Pinpoint the cell where the given text exists, returning its [X, Y] midpoint coordinate. 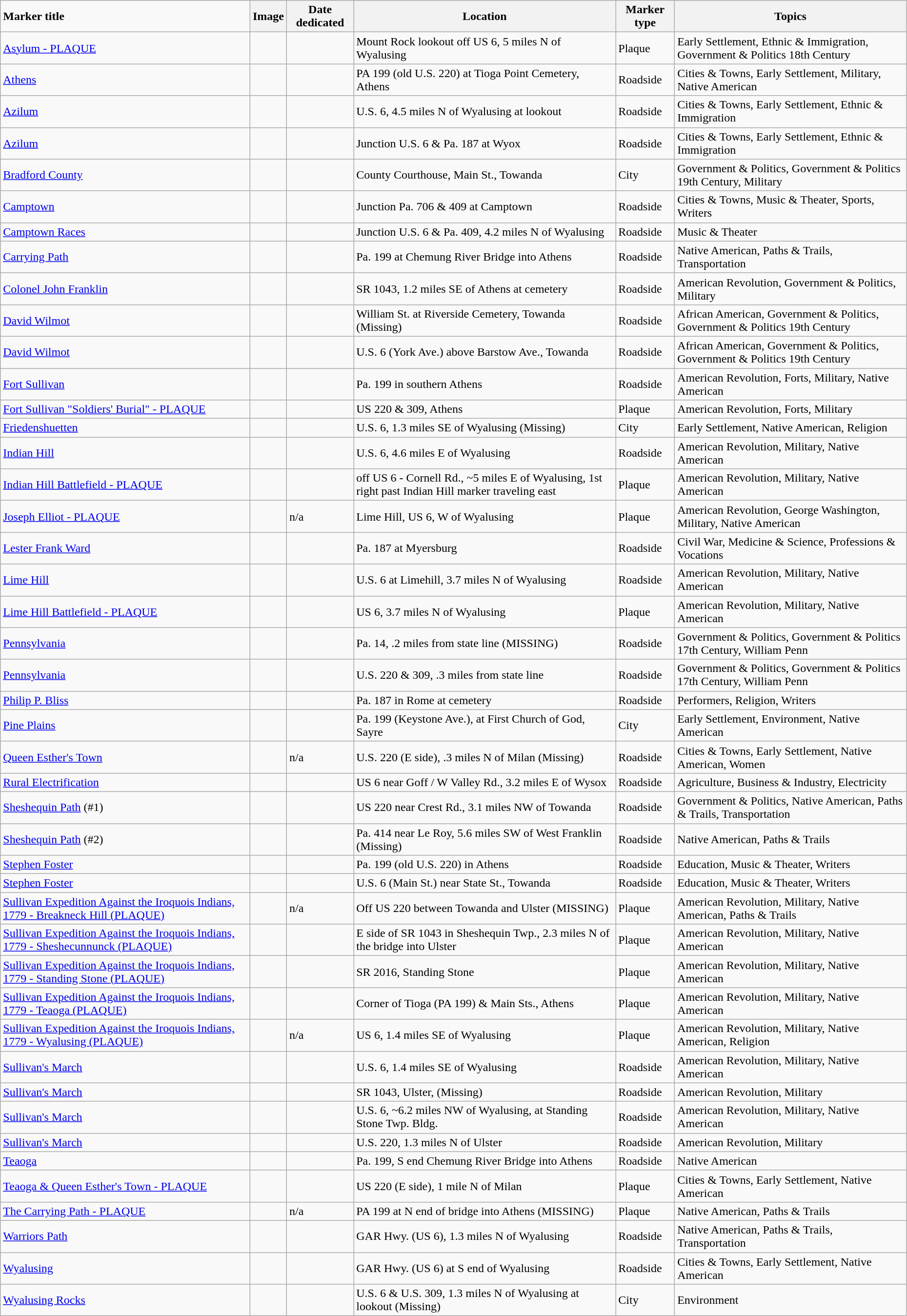
Pa. 414 near Le Roy, 5.6 miles SW of West Franklin (Missing) [485, 839]
Lime Hill [125, 580]
Pa. 199, S end Chemung River Bridge into Athens [485, 1161]
U.S. 6 & U.S. 309, 1.3 miles N of Wyalusing at lookout (Missing) [485, 1300]
The Carrying Path - PLAQUE [125, 1211]
Friedenshuetten [125, 428]
American Revolution, Military, Native American, Paths & Trails [790, 909]
Agriculture, Business & Industry, Electricity [790, 782]
Wyalusing [125, 1268]
US 6 near Goff / W Valley Rd., 3.2 miles E of Wysox [485, 782]
Wyalusing Rocks [125, 1300]
U.S. 6, 4.5 miles N of Wyalusing at lookout [485, 111]
off US 6 - Cornell Rd., ~5 miles E of Wyalusing, 1st right past Indian Hill marker traveling east [485, 485]
PA 199 (old U.S. 220) at Tioga Point Cemetery, Athens [485, 80]
U.S. 220 (E side), .3 miles N of Milan (Missing) [485, 757]
Fort Sullivan [125, 384]
Performers, Religion, Writers [790, 700]
Indian Hill Battlefield - PLAQUE [125, 485]
U.S. 220, 1.3 miles N of Ulster [485, 1142]
GAR Hwy. (US 6) at S end of Wyalusing [485, 1268]
Marker type [645, 17]
Junction U.S. 6 & Pa. 187 at Wyox [485, 143]
US 220 & 309, Athens [485, 409]
US 6, 3.7 miles N of Wyalusing [485, 612]
American Revolution, George Washington, Military, Native American [790, 516]
Image [268, 17]
Philip P. Bliss [125, 700]
U.S. 6 (Main St.) near State St., Towanda [485, 883]
PA 199 at N end of bridge into Athens (MISSING) [485, 1211]
Sullivan Expedition Against the Iroquois Indians, 1779 - Breakneck Hill (PLAQUE) [125, 909]
Camptown Races [125, 232]
Corner of Tioga (PA 199) & Main Sts., Athens [485, 1003]
Teaoga [125, 1161]
Camptown [125, 207]
U.S. 220 & 309, .3 miles from state line [485, 675]
Pa. 199 in southern Athens [485, 384]
US 6, 1.4 miles SE of Wyalusing [485, 1035]
Indian Hill [125, 453]
SR 2016, Standing Stone [485, 972]
SR 1043, 1.2 miles SE of Athens at cemetery [485, 289]
Government & Politics, Native American, Paths & Trails, Transportation [790, 807]
American Revolution, Forts, Military [790, 409]
Early Settlement, Ethnic & Immigration, Government & Politics 18th Century [790, 48]
Junction U.S. 6 & Pa. 409, 4.2 miles N of Wyalusing [485, 232]
U.S. 6, ~6.2 miles NW of Wyalusing, at Standing Stone Twp. Bldg. [485, 1117]
Early Settlement, Native American, Religion [790, 428]
American Revolution, Military, Native American, Religion [790, 1035]
Early Settlement, Environment, Native American [790, 725]
GAR Hwy. (US 6), 1.3 miles N of Wyalusing [485, 1236]
Lester Frank Ward [125, 548]
Music & Theater [790, 232]
American Revolution, Forts, Military, Native American [790, 384]
Sullivan Expedition Against the Iroquois Indians, 1779 - Sheshecunnunck (PLAQUE) [125, 940]
U.S. 6 (York Ave.) above Barstow Ave., Towanda [485, 352]
Rural Electrification [125, 782]
Lime Hill, US 6, W of Wyalusing [485, 516]
Pa. 187 at Myersburg [485, 548]
U.S. 6, 1.3 miles SE of Wyalusing (Missing) [485, 428]
Bradford County [125, 175]
Pa. 199 (Keystone Ave.), at First Church of God, Sayre [485, 725]
Cities & Towns, Early Settlement, Native American, Women [790, 757]
SR 1043, Ulster, (Missing) [485, 1092]
Sullivan Expedition Against the Iroquois Indians, 1779 - Teaoga (PLAQUE) [125, 1003]
Joseph Elliot - PLAQUE [125, 516]
Teaoga & Queen Esther's Town - PLAQUE [125, 1186]
Pa. 14, .2 miles from state line (MISSING) [485, 643]
Topics [790, 17]
Government & Politics, Government & Politics 19th Century, Military [790, 175]
William St. at Riverside Cemetery, Towanda (Missing) [485, 320]
Queen Esther's Town [125, 757]
U.S. 6, 4.6 miles E of Wyalusing [485, 453]
U.S. 6, 1.4 miles SE of Wyalusing [485, 1067]
Mount Rock lookout off US 6, 5 miles N of Wyalusing [485, 48]
Pa. 199 at Chemung River Bridge into Athens [485, 257]
Cities & Towns, Music & Theater, Sports, Writers [790, 207]
County Courthouse, Main St., Towanda [485, 175]
Carrying Path [125, 257]
Environment [790, 1300]
Fort Sullivan "Soldiers' Burial" - PLAQUE [125, 409]
Native American [790, 1161]
Colonel John Franklin [125, 289]
American Revolution, Government & Politics, Military [790, 289]
Off US 220 between Towanda and Ulster (MISSING) [485, 909]
Sullivan Expedition Against the Iroquois Indians, 1779 - Wyalusing (PLAQUE) [125, 1035]
Athens [125, 80]
Marker title [125, 17]
Asylum - PLAQUE [125, 48]
Civil War, Medicine & Science, Professions & Vocations [790, 548]
Location [485, 17]
Pa. 187 in Rome at cemetery [485, 700]
Junction Pa. 706 & 409 at Camptown [485, 207]
Warriors Path [125, 1236]
Sheshequin Path (#1) [125, 807]
Pine Plains [125, 725]
US 220 near Crest Rd., 3.1 miles NW of Towanda [485, 807]
E side of SR 1043 in Sheshequin Twp., 2.3 miles N of the bridge into Ulster [485, 940]
U.S. 6 at Limehill, 3.7 miles N of Wyalusing [485, 580]
Sullivan Expedition Against the Iroquois Indians, 1779 - Standing Stone (PLAQUE) [125, 972]
Lime Hill Battlefield - PLAQUE [125, 612]
Cities & Towns, Early Settlement, Military, Native American [790, 80]
US 220 (E side), 1 mile N of Milan [485, 1186]
Pa. 199 (old U.S. 220) in Athens [485, 865]
Date dedicated [320, 17]
Sheshequin Path (#2) [125, 839]
